For the text-containing cell, return its midpoint in (X, Y) coordinate format. 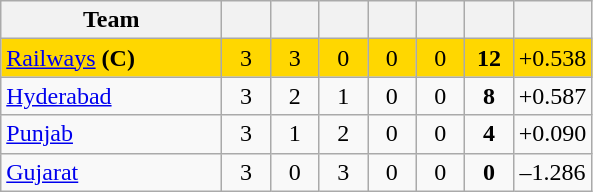
Hyderabad (112, 96)
Punjab (112, 134)
Railways (C) (112, 58)
Gujarat (112, 172)
Team (112, 20)
–1.286 (552, 172)
12 (490, 58)
4 (490, 134)
+0.090 (552, 134)
+0.538 (552, 58)
8 (490, 96)
+0.587 (552, 96)
